Return [x, y] of the center of cell containing provided text 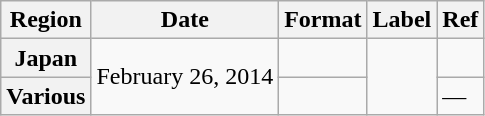
Date [185, 20]
Japan [46, 58]
Region [46, 20]
February 26, 2014 [185, 77]
Various [46, 96]
Label [402, 20]
Format [323, 20]
Ref [460, 20]
— [460, 96]
